Search for the cell housing the specified text and yield its (x, y) center coordinate. 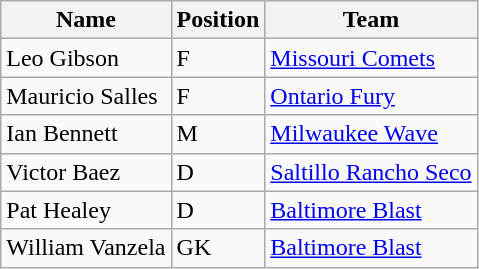
Mauricio Salles (86, 96)
William Vanzela (86, 248)
Ian Bennett (86, 134)
Ontario Fury (371, 96)
GK (218, 248)
Team (371, 20)
Position (218, 20)
Victor Baez (86, 172)
Missouri Comets (371, 58)
Milwaukee Wave (371, 134)
M (218, 134)
Leo Gibson (86, 58)
Pat Healey (86, 210)
Name (86, 20)
Saltillo Rancho Seco (371, 172)
